Identify which cell holds the provided text, then report its [x, y] central coordinate. 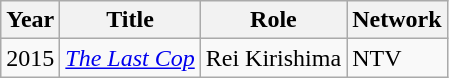
Rei Kirishima [273, 58]
Network [397, 20]
Year [30, 20]
Role [273, 20]
NTV [397, 58]
2015 [30, 58]
The Last Cop [130, 58]
Title [130, 20]
